Provide the (X, Y) coordinate of the cell's center where the given text is located.  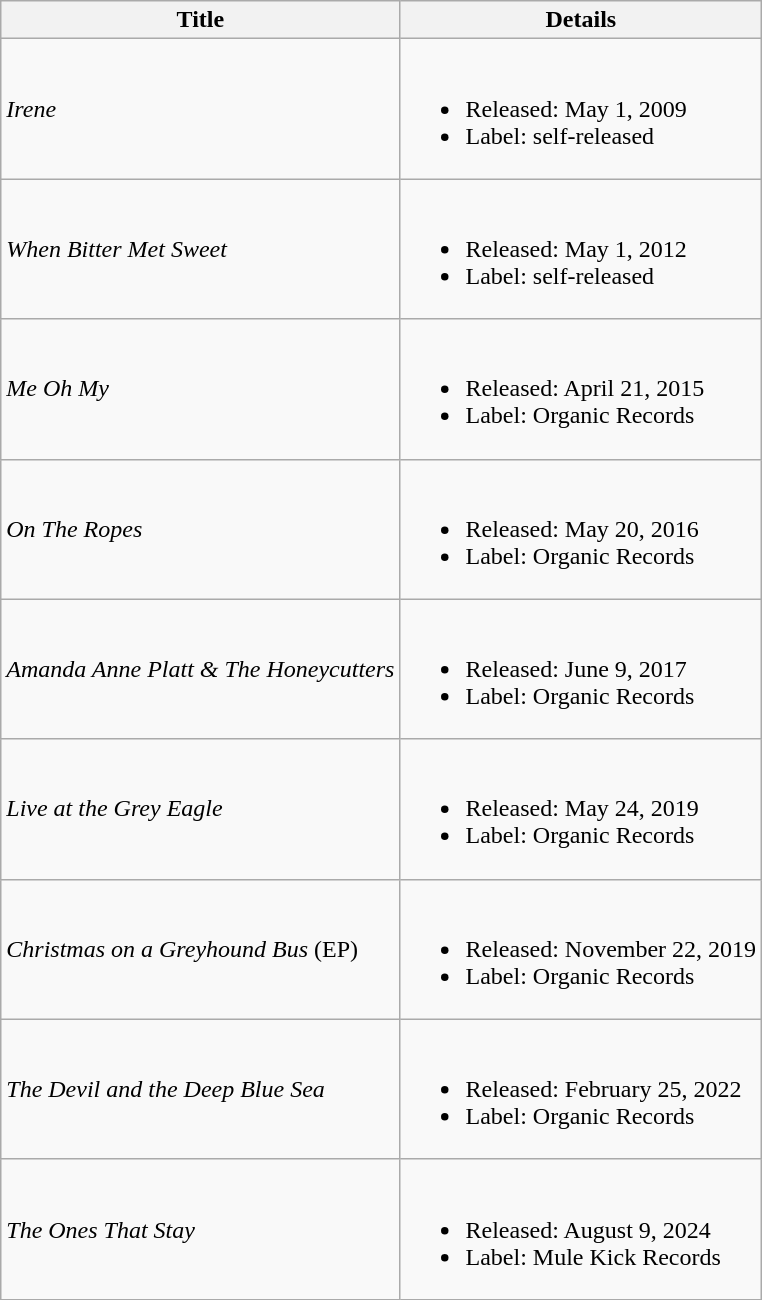
Christmas on a Greyhound Bus (EP) (200, 949)
The Devil and the Deep Blue Sea (200, 1089)
Released: May 1, 2012Label: self-released (581, 249)
Released: June 9, 2017Label: Organic Records (581, 669)
Released: August 9, 2024Label: Mule Kick Records (581, 1229)
On The Ropes (200, 529)
Released: April 21, 2015Label: Organic Records (581, 389)
Details (581, 20)
Me Oh My (200, 389)
Amanda Anne Platt & The Honeycutters (200, 669)
Released: November 22, 2019Label: Organic Records (581, 949)
Released: May 1, 2009Label: self-released (581, 109)
The Ones That Stay (200, 1229)
When Bitter Met Sweet (200, 249)
Released: February 25, 2022Label: Organic Records (581, 1089)
Irene (200, 109)
Released: May 24, 2019Label: Organic Records (581, 809)
Released: May 20, 2016Label: Organic Records (581, 529)
Title (200, 20)
Live at the Grey Eagle (200, 809)
